Detect which cell encompasses the target text, then output its [x, y] center coordinate. 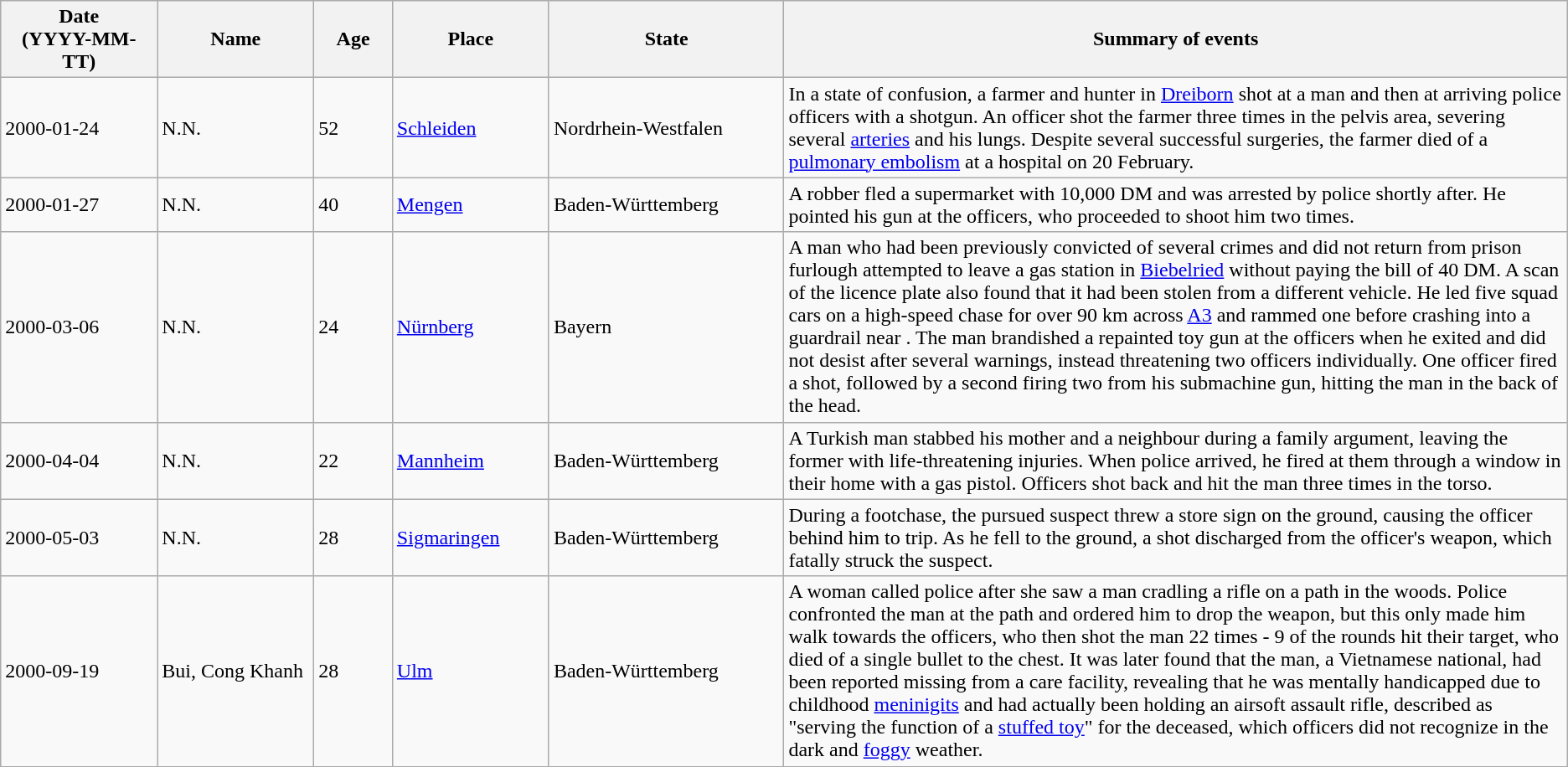
40 [353, 204]
Nordrhein-Westfalen [667, 127]
24 [353, 327]
Nürnberg [471, 327]
2000-03-06 [79, 327]
2000-01-24 [79, 127]
2000-09-19 [79, 672]
Bayern [667, 327]
Summary of events [1176, 39]
Sigmaringen [471, 538]
Bui, Cong Khanh [236, 672]
Ulm [471, 672]
Place [471, 39]
22 [353, 461]
52 [353, 127]
2000-01-27 [79, 204]
Mannheim [471, 461]
Age [353, 39]
Mengen [471, 204]
Date(YYYY-MM-TT) [79, 39]
State [667, 39]
Schleiden [471, 127]
2000-04-04 [79, 461]
Name [236, 39]
2000-05-03 [79, 538]
